Search for the cell housing the specified text and yield its [X, Y] center coordinate. 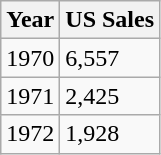
2,425 [110, 96]
1972 [30, 134]
6,557 [110, 58]
1970 [30, 58]
1971 [30, 96]
1,928 [110, 134]
US Sales [110, 20]
Year [30, 20]
